Determine the [x, y] coordinate at the center of the cell enclosing the given text.  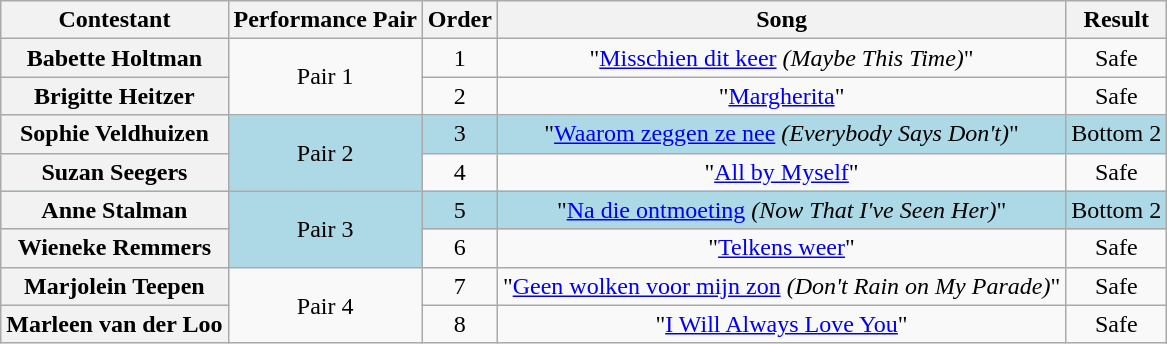
8 [460, 324]
Performance Pair [325, 20]
2 [460, 96]
Pair 4 [325, 305]
"All by Myself" [781, 172]
"Margherita" [781, 96]
Babette Holtman [114, 58]
"I Will Always Love You" [781, 324]
Song [781, 20]
Sophie Veldhuizen [114, 134]
Wieneke Remmers [114, 248]
Marleen van der Loo [114, 324]
"Waarom zeggen ze nee (Everybody Says Don't)" [781, 134]
Suzan Seegers [114, 172]
Anne Stalman [114, 210]
Brigitte Heitzer [114, 96]
3 [460, 134]
"Misschien dit keer (Maybe This Time)" [781, 58]
"Telkens weer" [781, 248]
1 [460, 58]
6 [460, 248]
Pair 3 [325, 229]
Pair 1 [325, 77]
7 [460, 286]
Pair 2 [325, 153]
4 [460, 172]
Contestant [114, 20]
"Na die ontmoeting (Now That I've Seen Her)" [781, 210]
Order [460, 20]
Marjolein Teepen [114, 286]
"Geen wolken voor mijn zon (Don't Rain on My Parade)" [781, 286]
5 [460, 210]
Result [1116, 20]
